Determine the (X, Y) coordinate at the center of the cell enclosing the given text.  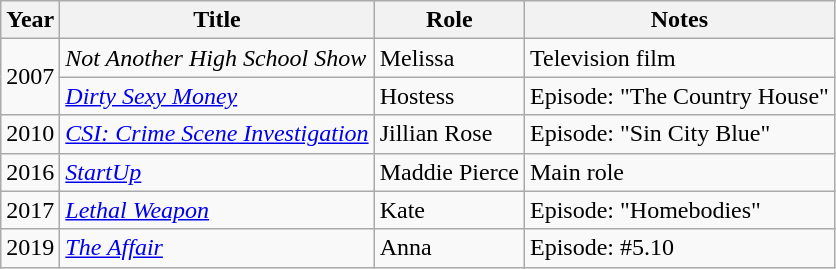
Episode: "Homebodies" (679, 210)
Main role (679, 172)
Television film (679, 58)
Melissa (449, 58)
Episode: "Sin City Blue" (679, 134)
Episode: "The Country House" (679, 96)
2010 (30, 134)
2017 (30, 210)
Anna (449, 248)
Hostess (449, 96)
2016 (30, 172)
Kate (449, 210)
Lethal Weapon (217, 210)
StartUp (217, 172)
2019 (30, 248)
CSI: Crime Scene Investigation (217, 134)
Episode: #5.10 (679, 248)
Dirty Sexy Money (217, 96)
Not Another High School Show (217, 58)
Maddie Pierce (449, 172)
Title (217, 20)
The Affair (217, 248)
Year (30, 20)
Jillian Rose (449, 134)
Notes (679, 20)
2007 (30, 77)
Role (449, 20)
